For the text-containing cell, return its midpoint in [X, Y] coordinate format. 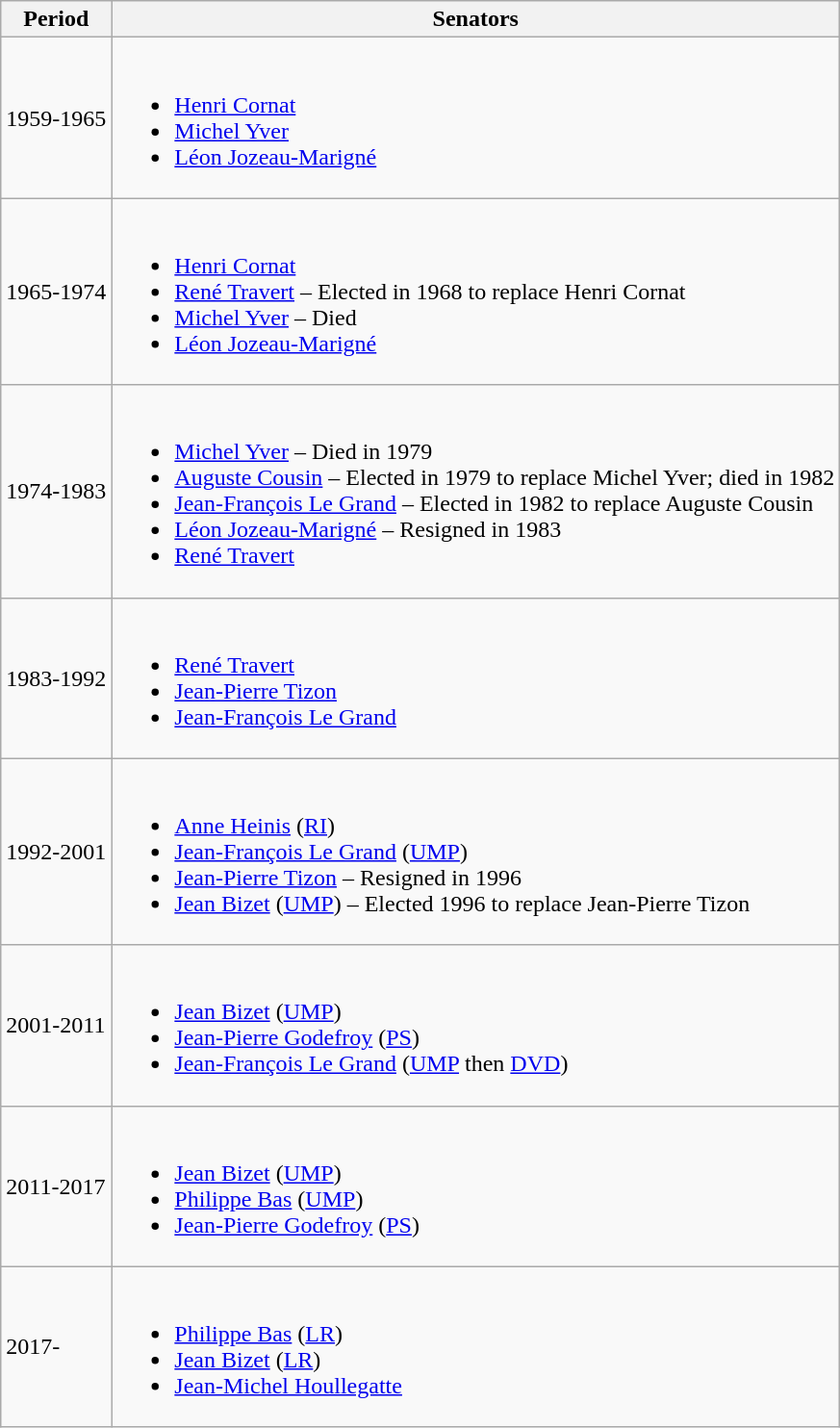
2001-2011 [56, 1026]
Period [56, 19]
Anne Heinis (RI)Jean-François Le Grand (UMP)Jean-Pierre Tizon – Resigned in 1996Jean Bizet (UMP) – Elected 1996 to replace Jean-Pierre Tizon [475, 852]
Senators [475, 19]
1983-1992 [56, 677]
Jean Bizet (UMP)Jean-Pierre Godefroy (PS)Jean-François Le Grand (UMP then DVD) [475, 1026]
1974-1983 [56, 491]
2017- [56, 1347]
Jean Bizet (UMP)Philippe Bas (UMP)Jean-Pierre Godefroy (PS) [475, 1186]
1992-2001 [56, 852]
2011-2017 [56, 1186]
Philippe Bas (LR)Jean Bizet (LR)Jean-Michel Houllegatte [475, 1347]
Henri CornatMichel YverLéon Jozeau-Marigné [475, 117]
Henri CornatRené Travert – Elected in 1968 to replace Henri CornatMichel Yver – DiedLéon Jozeau-Marigné [475, 292]
1959-1965 [56, 117]
René TravertJean-Pierre TizonJean-François Le Grand [475, 677]
1965-1974 [56, 292]
